Return the (X, Y) coordinate for the center point of the cell that contains the specified text.  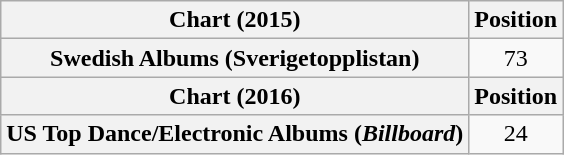
73 (516, 58)
24 (516, 134)
Chart (2016) (235, 96)
Chart (2015) (235, 20)
Swedish Albums (Sverigetopplistan) (235, 58)
US Top Dance/Electronic Albums (Billboard) (235, 134)
